Output the [x, y] coordinate of the center of the cell containing the given text.  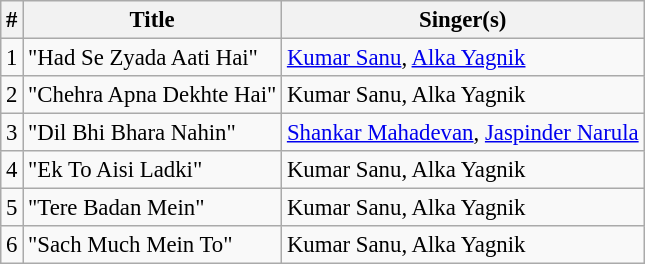
"Had Se Zyada Aati Hai" [152, 58]
4 [12, 170]
1 [12, 58]
"Dil Bhi Bhara Nahin" [152, 133]
"Chehra Apna Dekhte Hai" [152, 95]
Shankar Mahadevan, Jaspinder Narula [463, 133]
5 [12, 208]
"Ek To Aisi Ladki" [152, 170]
3 [12, 133]
# [12, 20]
"Tere Badan Mein" [152, 208]
Title [152, 20]
6 [12, 245]
Singer(s) [463, 20]
"Sach Much Mein To" [152, 245]
2 [12, 95]
